Detect which cell encompasses the target text, then output its [x, y] center coordinate. 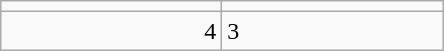
3 [332, 31]
4 [112, 31]
